Pinpoint the cell where the given text exists, returning its (x, y) midpoint coordinate. 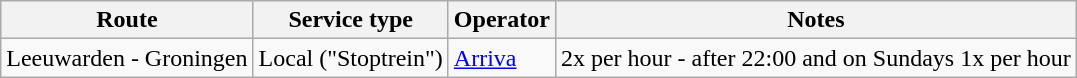
Service type (350, 20)
Route (127, 20)
Local ("Stoptrein") (350, 58)
Arriva (502, 58)
2x per hour - after 22:00 and on Sundays 1x per hour (816, 58)
Leeuwarden - Groningen (127, 58)
Operator (502, 20)
Notes (816, 20)
